Capture the cell that displays the provided text and extract its [X, Y] central coordinate. 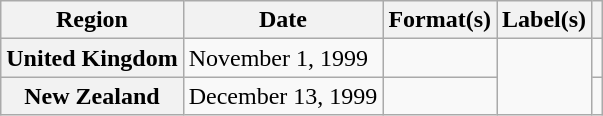
New Zealand [92, 96]
United Kingdom [92, 58]
November 1, 1999 [283, 58]
Date [283, 20]
Format(s) [440, 20]
December 13, 1999 [283, 96]
Region [92, 20]
Label(s) [544, 20]
